Scan for the cell matching the given text and deliver its [x, y] coordinate at center. 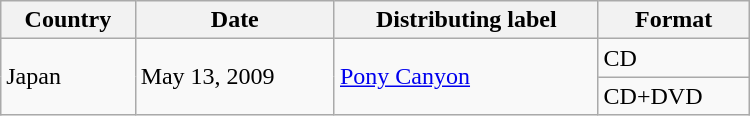
Date [234, 20]
CD [674, 58]
CD+DVD [674, 96]
Distributing label [466, 20]
Country [68, 20]
Japan [68, 77]
Pony Canyon [466, 77]
Format [674, 20]
May 13, 2009 [234, 77]
